Extract the (x, y) coordinate from the center of the cell holding the provided text.  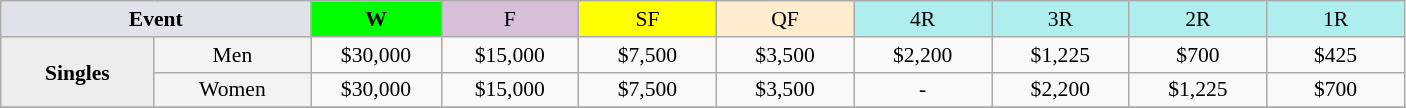
1R (1336, 19)
Men (232, 55)
SF (648, 19)
Event (156, 19)
3R (1061, 19)
2R (1198, 19)
F (510, 19)
Women (232, 90)
- (923, 90)
QF (785, 19)
W (376, 19)
4R (923, 19)
Singles (78, 72)
$425 (1336, 55)
